Return the (X, Y) coordinate for the center point of the cell that contains the specified text.  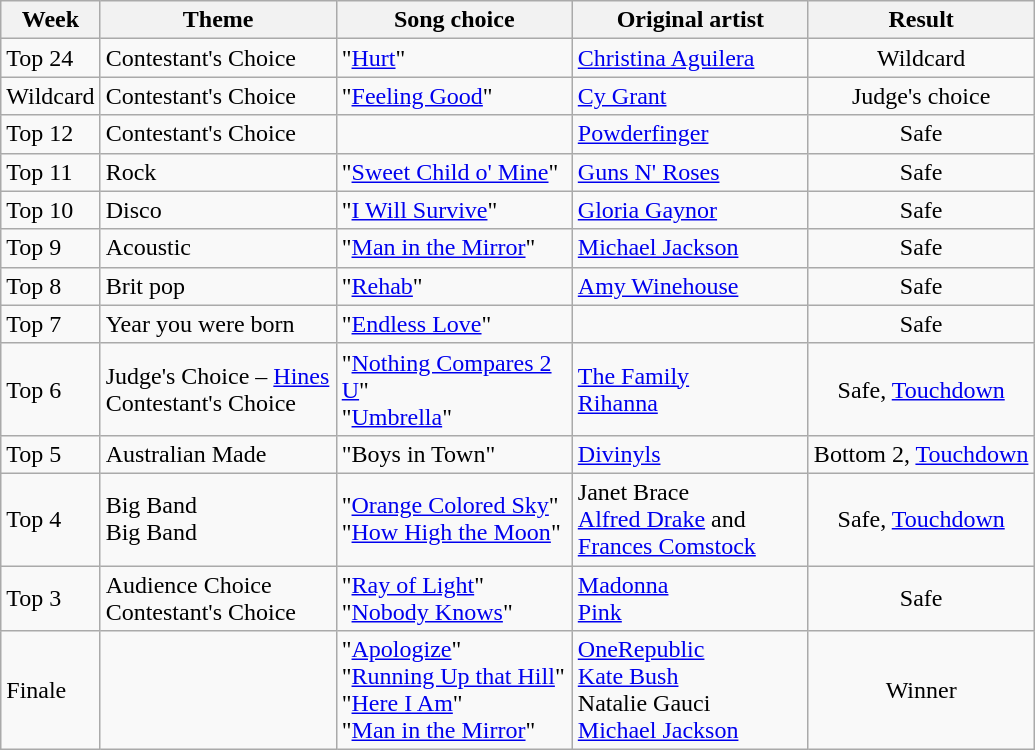
Year you were born (218, 324)
Divinyls (690, 454)
Top 11 (50, 172)
"Endless Love" (454, 324)
Top 4 (50, 519)
Top 10 (50, 210)
Top 5 (50, 454)
"Man in the Mirror" (454, 248)
Audience ChoiceContestant's Choice (218, 598)
Original artist (690, 20)
OneRepublicKate BushNatalie GauciMichael Jackson (690, 690)
Theme (218, 20)
Guns N' Roses (690, 172)
Cy Grant (690, 96)
Week (50, 20)
The FamilyRihanna (690, 389)
"Nothing Compares 2 U""Umbrella" (454, 389)
Top 8 (50, 286)
"Sweet Child o' Mine" (454, 172)
Finale (50, 690)
Australian Made (218, 454)
Winner (921, 690)
Gloria Gaynor (690, 210)
"Apologize""Running Up that Hill""Here I Am""Man in the Mirror" (454, 690)
Bottom 2, Touchdown (921, 454)
Rock (218, 172)
"Feeling Good" (454, 96)
Christina Aguilera (690, 58)
Judge's Choice – HinesContestant's Choice (218, 389)
Judge's choice (921, 96)
"Ray of Light""Nobody Knows" (454, 598)
Big BandBig Band (218, 519)
Top 7 (50, 324)
Top 9 (50, 248)
Top 12 (50, 134)
"Rehab" (454, 286)
Michael Jackson (690, 248)
"Hurt" (454, 58)
Top 6 (50, 389)
Brit pop (218, 286)
Top 24 (50, 58)
Disco (218, 210)
Amy Winehouse (690, 286)
"Boys in Town" (454, 454)
Powderfinger (690, 134)
Result (921, 20)
Song choice (454, 20)
Acoustic (218, 248)
Top 3 (50, 598)
MadonnaPink (690, 598)
Janet BraceAlfred Drake and Frances Comstock (690, 519)
"Orange Colored Sky""How High the Moon" (454, 519)
"I Will Survive" (454, 210)
